Detect which cell encompasses the target text, then output its [X, Y] center coordinate. 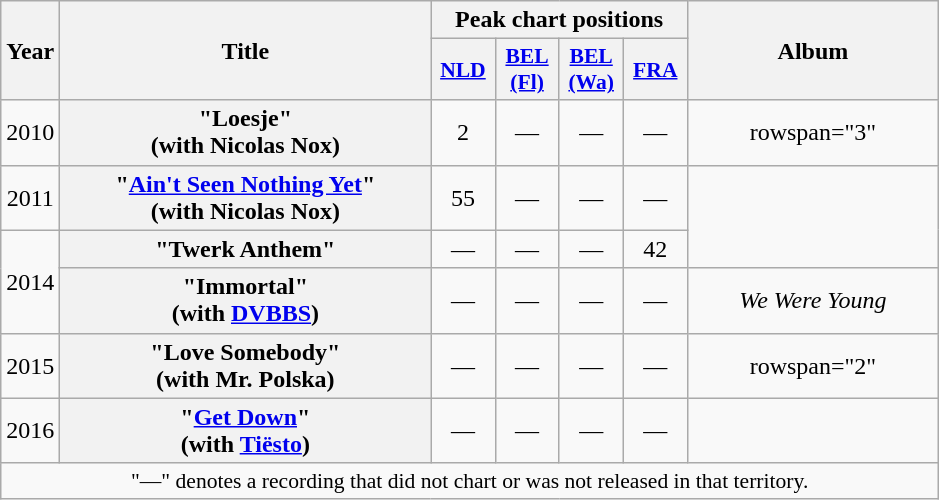
2010 [30, 132]
2015 [30, 366]
2 [463, 132]
BEL (Fl) [527, 70]
2011 [30, 198]
We Were Young [812, 300]
"Twerk Anthem" [246, 249]
rowspan="3" [812, 132]
"Love Somebody" (with Mr. Polska) [246, 366]
2014 [30, 282]
"Loesje" (with Nicolas Nox) [246, 132]
Peak chart positions [559, 20]
rowspan="2" [812, 366]
FRA [655, 70]
BEL (Wa) [591, 70]
"Get Down" (with Tiësto) [246, 430]
Album [812, 50]
55 [463, 198]
Year [30, 50]
"Ain't Seen Nothing Yet" (with Nicolas Nox) [246, 198]
Title [246, 50]
"—" denotes a recording that did not chart or was not released in that territory. [470, 481]
42 [655, 249]
NLD [463, 70]
"Immortal" (with DVBBS) [246, 300]
2016 [30, 430]
